Return [x, y] of the center of cell containing provided text 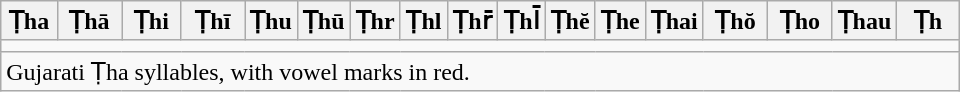
Ṭhā [89, 21]
Ṭhe [620, 21]
Ṭhū [324, 21]
Ṭhr [375, 21]
Ṭho [800, 21]
Ṭhau [864, 21]
Ṭhĕ [570, 21]
Ṭhŏ [735, 21]
Ṭhai [674, 21]
Ṭhu [272, 21]
Ṭhī [212, 21]
Ṭhl [424, 21]
Ṭh [928, 21]
Ṭha [29, 21]
Ṭhl̄ [522, 21]
Ṭhi [152, 21]
Ṭhr̄ [473, 21]
Gujarati Ṭha syllables, with vowel marks in red. [480, 71]
